Determine the (x, y) coordinate at the center of the cell enclosing the given text.  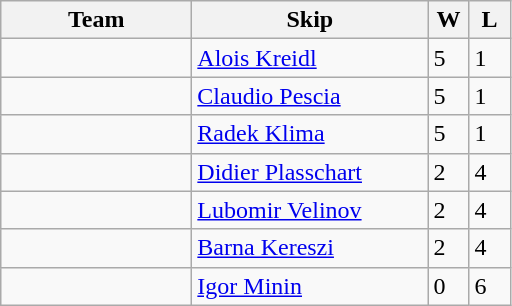
Radek Klima (310, 134)
W (448, 20)
Didier Plasschart (310, 172)
6 (490, 286)
Claudio Pescia (310, 96)
Lubomir Velinov (310, 210)
Igor Minin (310, 286)
L (490, 20)
Skip (310, 20)
Team (96, 20)
0 (448, 286)
Barna Kereszi (310, 248)
Alois Kreidl (310, 58)
